Determine the (x, y) coordinate at the center of the cell enclosing the given text.  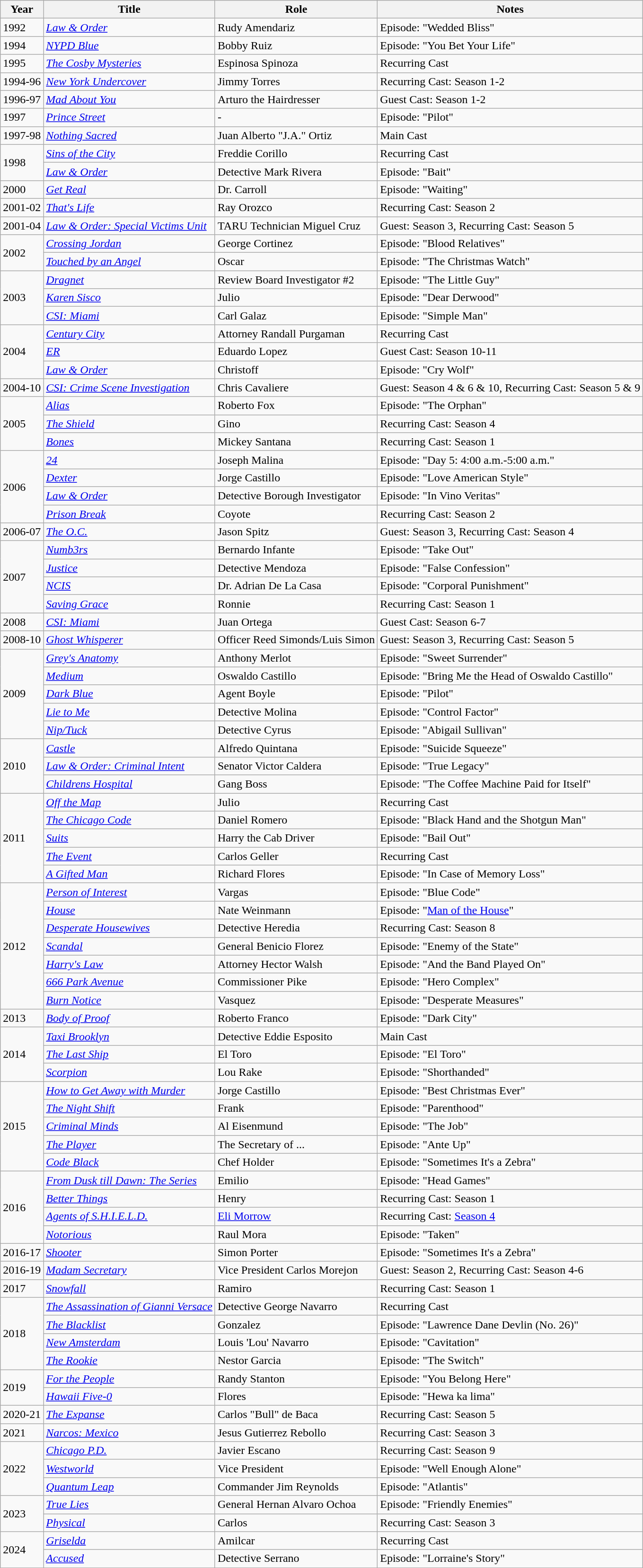
1997 (22, 117)
Episode: "Day 5: 4:00 a.m.-5:00 a.m." (510, 460)
Roberto Franco (296, 1018)
Episode: "Enemy of the State" (510, 946)
Christoff (296, 370)
Episode: "Black Hand and the Shotgun Man" (510, 820)
Nestor Garcia (296, 1360)
Prison Break (130, 514)
The Rookie (130, 1360)
Episode: "Simple Man" (510, 316)
The Shield (130, 424)
For the People (130, 1379)
Notes (510, 9)
Dr. Adrian De La Casa (296, 586)
Episode: "Cry Wolf" (510, 370)
NCIS (130, 586)
2020-21 (22, 1415)
Childrens Hospital (130, 784)
General Benicio Florez (296, 946)
Episode: "Dear Derwood" (510, 298)
Eli Morrow (296, 1216)
24 (130, 460)
Better Things (130, 1198)
Ramiro (296, 1288)
2005 (22, 424)
1992 (22, 27)
Alfredo Quintana (296, 748)
Episode: "Dark City" (510, 1018)
Guest: Season 4 & 6 & 10, Recurring Cast: Season 5 & 9 (510, 388)
Taxi Brooklyn (130, 1036)
General Hernan Alvaro Ochoa (296, 1505)
Episode: "Bait" (510, 171)
Quantum Leap (130, 1487)
Episode: "Love American Style" (510, 478)
2001-02 (22, 207)
Detective Cyrus (296, 730)
Westworld (130, 1469)
Senator Victor Caldera (296, 766)
Sins of the City (130, 153)
Dr. Carroll (296, 189)
Juan Alberto "J.A." Ortiz (296, 135)
Vargas (296, 892)
2013 (22, 1018)
Guest: Season 3, Recurring Cast: Season 4 (510, 532)
Frank (296, 1108)
Bones (130, 442)
Mickey Santana (296, 442)
Episode: "In Vino Veritas" (510, 496)
Anthony Merlot (296, 658)
Guest Cast: Season 6-7 (510, 622)
Recurring Cast: Season 8 (510, 928)
Randy Stanton (296, 1379)
Episode: "In Case of Memory Loss" (510, 874)
Review Board Investigator #2 (296, 280)
True Lies (130, 1505)
Episode: "Atlantis" (510, 1487)
Officer Reed Simonds/Luis Simon (296, 640)
Episode: "The Job" (510, 1126)
Get Real (130, 189)
Rudy Amendariz (296, 27)
Attorney Randall Purgaman (296, 334)
Castle (130, 748)
Episode: "The Coffee Machine Paid for Itself" (510, 784)
Title (130, 9)
Episode: "Ante Up" (510, 1144)
Episode: "Sweet Surrender" (510, 658)
NYPD Blue (130, 45)
2007 (22, 577)
Carlos (296, 1523)
Narcos: Mexico (130, 1433)
House (130, 910)
2010 (22, 766)
Chris Cavaliere (296, 388)
Chicago P.D. (130, 1451)
Arturo the Hairdresser (296, 99)
Juan Ortega (296, 622)
Episode: "Best Christmas Ever" (510, 1090)
The Secretary of ... (296, 1144)
Henry (296, 1198)
1994-96 (22, 81)
1997-98 (22, 135)
Recurring Cast: Season 5 (510, 1415)
Episode: "Parenthood" (510, 1108)
Detective Borough Investigator (296, 496)
Episode: "Lorraine's Story" (510, 1559)
Physical (130, 1523)
Law & Order: Criminal Intent (130, 766)
Numb3rs (130, 550)
A Gifted Man (130, 874)
2012 (22, 946)
The Assassination of Gianni Versace (130, 1306)
Carlos Geller (296, 856)
Dexter (130, 478)
Episode: "Cavitation" (510, 1342)
Detective Eddie Esposito (296, 1036)
Century City (130, 334)
The Event (130, 856)
The Blacklist (130, 1324)
Medium (130, 676)
The Chicago Code (130, 820)
Emilio (296, 1180)
Lou Rake (296, 1072)
2006 (22, 487)
Justice (130, 568)
The Player (130, 1144)
Carl Galaz (296, 316)
Episode: "Hero Complex" (510, 982)
Harry the Cab Driver (296, 838)
New Amsterdam (130, 1342)
New York Undercover (130, 81)
Detective Serrano (296, 1559)
Roberto Fox (296, 406)
Episode: "Hewa ka lima" (510, 1397)
1996-97 (22, 99)
Desperate Housewives (130, 928)
Attorney Hector Walsh (296, 964)
2022 (22, 1469)
The O.C. (130, 532)
2023 (22, 1514)
Dark Blue (130, 694)
Episode: "Taken" (510, 1234)
Episode: "Well Enough Alone" (510, 1469)
2014 (22, 1054)
Scandal (130, 946)
Episode: "The Switch" (510, 1360)
Recurring Cast: Season 1-2 (510, 81)
Griselda (130, 1541)
2008-10 (22, 640)
1998 (22, 162)
2004-10 (22, 388)
Raul Mora (296, 1234)
Freddie Corillo (296, 153)
Episode: "Friendly Enemies" (510, 1505)
Grey's Anatomy (130, 658)
Episode: "Blood Relatives" (510, 244)
Accused (130, 1559)
Ray Orozco (296, 207)
From Dusk till Dawn: The Series (130, 1180)
Coyote (296, 514)
How to Get Away with Murder (130, 1090)
Lie to Me (130, 712)
Vice President Carlos Morejon (296, 1270)
Scorpion (130, 1072)
Detective George Navarro (296, 1306)
Oscar (296, 262)
Episode: "Suicide Squeeze" (510, 748)
Guest: Season 2, Recurring Cast: Season 4-6 (510, 1270)
Ronnie (296, 604)
Louis 'Lou' Navarro (296, 1342)
Episode: "Lawrence Dane Devlin (No. 26)" (510, 1324)
Nate Weinmann (296, 910)
Gang Boss (296, 784)
Episode: "Bring Me the Head of Oswaldo Castillo" (510, 676)
Alias (130, 406)
Nip/Tuck (130, 730)
2009 (22, 694)
Touched by an Angel (130, 262)
Episode: "You Belong Here" (510, 1379)
That's Life (130, 207)
Episode: "Waiting" (510, 189)
Episode: "El Toro" (510, 1054)
Ghost Whisperer (130, 640)
Episode: "Control Factor" (510, 712)
2001-04 (22, 226)
2021 (22, 1433)
Crossing Jordan (130, 244)
Bernardo Infante (296, 550)
Amilcar (296, 1541)
Joseph Malina (296, 460)
The Cosby Mysteries (130, 63)
Snowfall (130, 1288)
Gonzalez (296, 1324)
Detective Molina (296, 712)
Guest Cast: Season 1-2 (510, 99)
Episode: "Wedded Bliss" (510, 27)
Law & Order: Special Victims Unit (130, 226)
Gino (296, 424)
Hawaii Five-0 (130, 1397)
The Night Shift (130, 1108)
Eduardo Lopez (296, 352)
2024 (22, 1550)
Episode: "Corporal Punishment" (510, 586)
1994 (22, 45)
TARU Technician Miguel Cruz (296, 226)
Guest Cast: Season 10-11 (510, 352)
Commissioner Pike (296, 982)
Suits (130, 838)
Body of Proof (130, 1018)
Episode: "Head Games" (510, 1180)
Jesus Gutierrez Rebollo (296, 1433)
Daniel Romero (296, 820)
CSI: Crime Scene Investigation (130, 388)
Simon Porter (296, 1252)
El Toro (296, 1054)
Karen Sisco (130, 298)
Vice President (296, 1469)
Detective Mark Rivera (296, 171)
The Expanse (130, 1415)
Espinosa Spinoza (296, 63)
Episode: "Shorthanded" (510, 1072)
Episode: "Man of the House" (510, 910)
Person of Interest (130, 892)
Episode: "True Legacy" (510, 766)
Episode: "The Orphan" (510, 406)
2019 (22, 1388)
2004 (22, 352)
2011 (22, 838)
Episode: "The Christmas Watch" (510, 262)
Madam Secretary (130, 1270)
Dragnet (130, 280)
2016 (22, 1207)
Shooter (130, 1252)
Episode: "Bail Out" (510, 838)
Episode: "And the Band Played On" (510, 964)
Agent Boyle (296, 694)
Vasquez (296, 1000)
2003 (22, 298)
George Cortinez (296, 244)
Mad About You (130, 99)
Recurring Cast: Season 9 (510, 1451)
Detective Mendoza (296, 568)
2016-19 (22, 1270)
Chef Holder (296, 1162)
2015 (22, 1126)
Flores (296, 1397)
Episode: "Blue Code" (510, 892)
Episode: "The Little Guy" (510, 280)
Saving Grace (130, 604)
Oswaldo Castillo (296, 676)
2008 (22, 622)
The Last Ship (130, 1054)
1995 (22, 63)
666 Park Avenue (130, 982)
2006-07 (22, 532)
2017 (22, 1288)
2000 (22, 189)
Richard Flores (296, 874)
Detective Heredia (296, 928)
Episode: "False Confession" (510, 568)
Jason Spitz (296, 532)
Carlos "Bull" de Baca (296, 1415)
Nothing Sacred (130, 135)
- (296, 117)
ER (130, 352)
Criminal Minds (130, 1126)
Role (296, 9)
Harry's Law (130, 964)
2016-17 (22, 1252)
Commander Jim Reynolds (296, 1487)
Prince Street (130, 117)
Notorious (130, 1234)
Jimmy Torres (296, 81)
Episode: "Desperate Measures" (510, 1000)
Burn Notice (130, 1000)
2018 (22, 1333)
Year (22, 9)
Javier Escano (296, 1451)
Code Black (130, 1162)
Agents of S.H.I.E.L.D. (130, 1216)
Episode: "Take Out" (510, 550)
Episode: "You Bet Your Life" (510, 45)
Off the Map (130, 802)
Al Eisenmund (296, 1126)
Episode: "Abigail Sullivan" (510, 730)
2002 (22, 253)
Bobby Ruiz (296, 45)
